Capture the cell that displays the provided text and extract its (x, y) central coordinate. 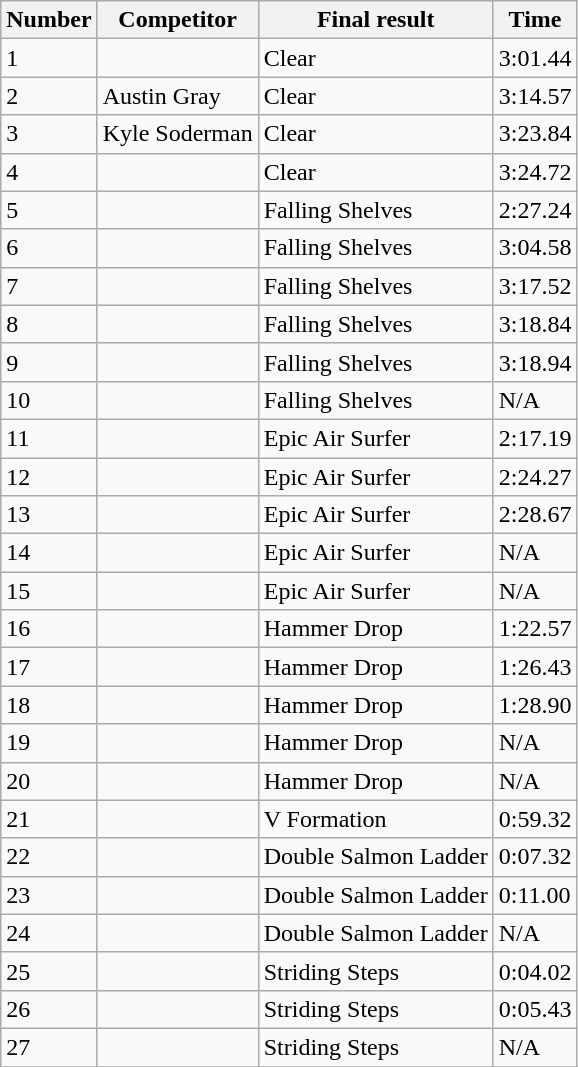
Kyle Soderman (178, 134)
20 (49, 781)
3:18.84 (535, 324)
2 (49, 96)
16 (49, 629)
1:22.57 (535, 629)
25 (49, 971)
3:01.44 (535, 58)
0:11.00 (535, 895)
13 (49, 515)
Number (49, 20)
2:17.19 (535, 438)
Competitor (178, 20)
3:18.94 (535, 362)
18 (49, 705)
9 (49, 362)
3:24.72 (535, 172)
3:23.84 (535, 134)
3 (49, 134)
Final result (376, 20)
0:59.32 (535, 819)
5 (49, 210)
Austin Gray (178, 96)
24 (49, 933)
0:05.43 (535, 1009)
1:26.43 (535, 667)
3:04.58 (535, 248)
1:28.90 (535, 705)
14 (49, 553)
4 (49, 172)
3:14.57 (535, 96)
1 (49, 58)
15 (49, 591)
22 (49, 857)
Time (535, 20)
0:07.32 (535, 857)
2:28.67 (535, 515)
19 (49, 743)
3:17.52 (535, 286)
17 (49, 667)
27 (49, 1047)
0:04.02 (535, 971)
11 (49, 438)
2:27.24 (535, 210)
23 (49, 895)
26 (49, 1009)
8 (49, 324)
10 (49, 400)
21 (49, 819)
12 (49, 477)
2:24.27 (535, 477)
6 (49, 248)
V Formation (376, 819)
7 (49, 286)
